From the cell containing the given text, extract its center point as [x, y] coordinate. 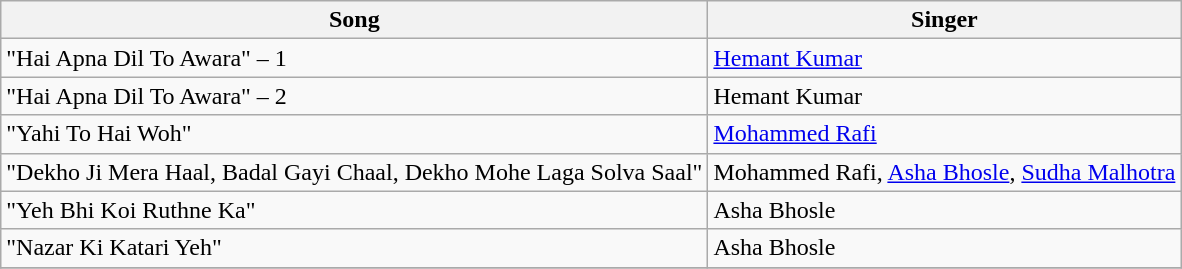
"Hai Apna Dil To Awara" – 1 [354, 58]
"Yeh Bhi Koi Ruthne Ka" [354, 210]
"Dekho Ji Mera Haal, Badal Gayi Chaal, Dekho Mohe Laga Solva Saal" [354, 172]
Singer [944, 20]
"Hai Apna Dil To Awara" – 2 [354, 96]
"Nazar Ki Katari Yeh" [354, 248]
Mohammed Rafi [944, 134]
Mohammed Rafi, Asha Bhosle, Sudha Malhotra [944, 172]
Song [354, 20]
"Yahi To Hai Woh" [354, 134]
